Return (X, Y) of the center of cell containing provided text 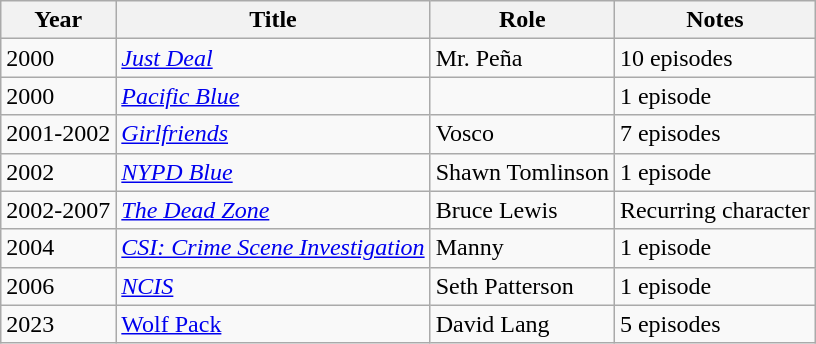
Shawn Tomlinson (522, 172)
Girlfriends (273, 134)
Seth Patterson (522, 286)
2001-2002 (58, 134)
7 episodes (714, 134)
2002-2007 (58, 210)
2004 (58, 248)
2006 (58, 286)
The Dead Zone (273, 210)
NCIS (273, 286)
2002 (58, 172)
David Lang (522, 324)
Just Deal (273, 58)
CSI: Crime Scene Investigation (273, 248)
10 episodes (714, 58)
Wolf Pack (273, 324)
Mr. Peña (522, 58)
NYPD Blue (273, 172)
Notes (714, 20)
Role (522, 20)
Bruce Lewis (522, 210)
Title (273, 20)
Year (58, 20)
Vosco (522, 134)
Manny (522, 248)
Pacific Blue (273, 96)
5 episodes (714, 324)
Recurring character (714, 210)
2023 (58, 324)
